Determine the [x, y] coordinate at the center of the cell enclosing the given text.  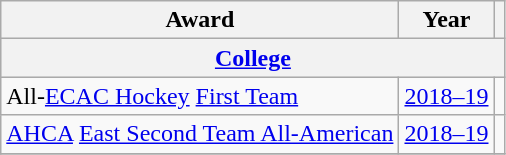
Award [200, 20]
Year [446, 20]
AHCA East Second Team All-American [200, 134]
All-ECAC Hockey First Team [200, 96]
College [253, 58]
